Return (X, Y) of the center of cell containing provided text 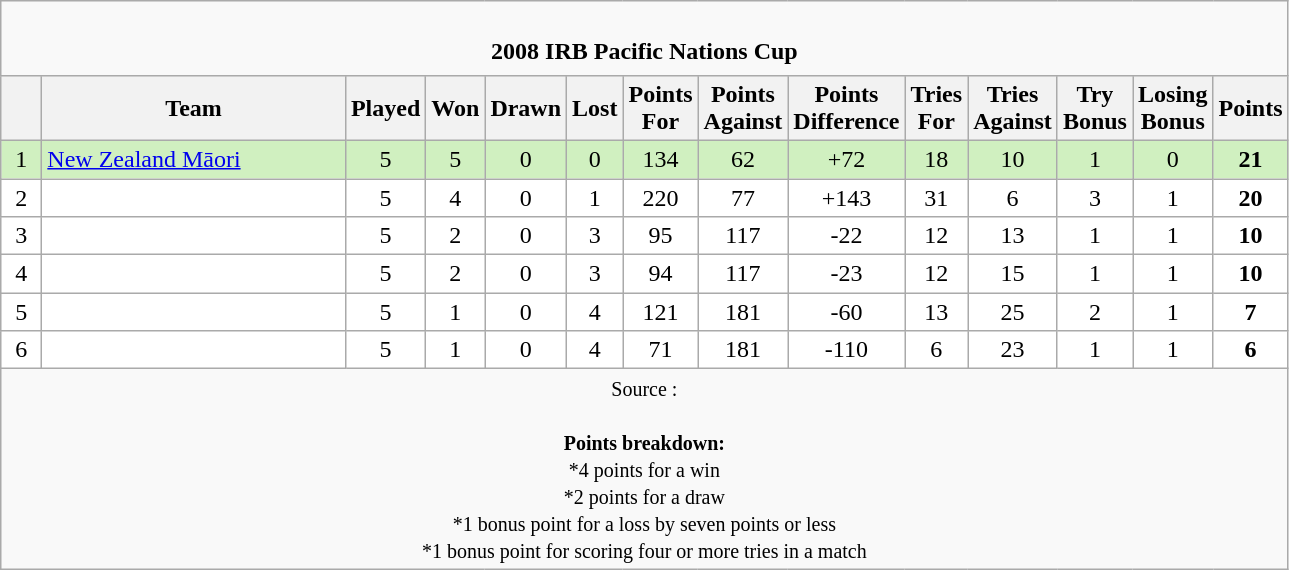
220 (660, 197)
15 (1013, 274)
Won (456, 108)
Try Bonus (1094, 108)
Drawn (526, 108)
Tries For (936, 108)
20 (1250, 197)
62 (743, 159)
71 (660, 350)
25 (1013, 312)
Played (385, 108)
Losing Bonus (1172, 108)
+143 (846, 197)
Points (1250, 108)
Tries Against (1013, 108)
134 (660, 159)
Lost (595, 108)
18 (936, 159)
77 (743, 197)
-110 (846, 350)
31 (936, 197)
7 (1250, 312)
23 (1013, 350)
Points For (660, 108)
Points Difference (846, 108)
+72 (846, 159)
21 (1250, 159)
New Zealand Māori (194, 159)
121 (660, 312)
Points Against (743, 108)
-60 (846, 312)
-22 (846, 236)
-23 (846, 274)
95 (660, 236)
94 (660, 274)
Team (194, 108)
